Scan for the cell matching the given text and deliver its [X, Y] coordinate at center. 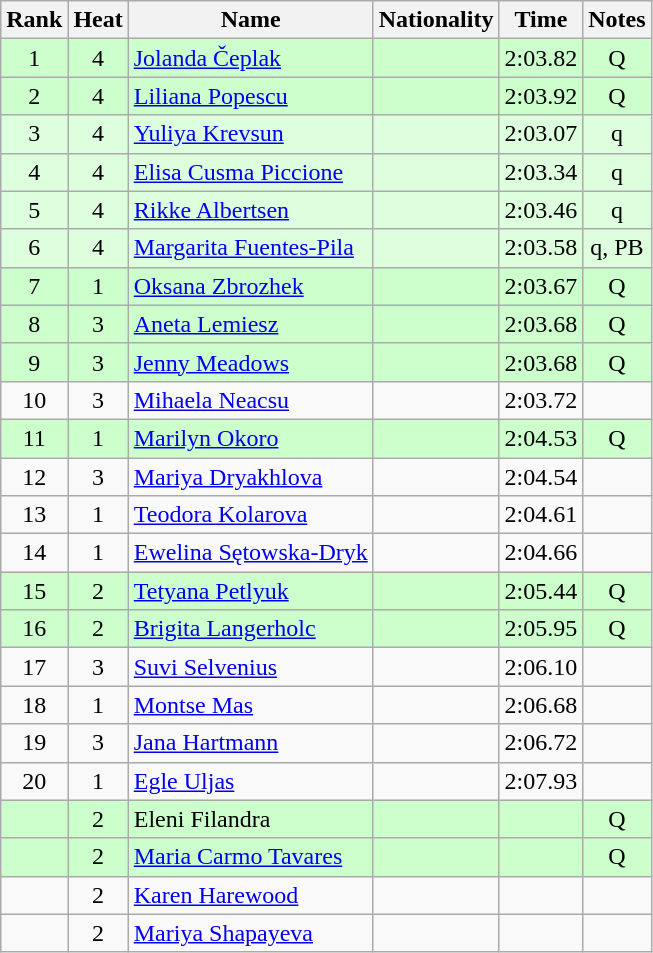
Rank [34, 20]
17 [34, 667]
Brigita Langerholc [250, 629]
Rikke Albertsen [250, 210]
2:03.46 [541, 210]
Karen Harewood [250, 895]
16 [34, 629]
7 [34, 286]
8 [34, 324]
2:05.44 [541, 591]
14 [34, 553]
10 [34, 400]
2:04.61 [541, 515]
Eleni Filandra [250, 819]
2:06.68 [541, 705]
Liliana Popescu [250, 96]
q, PB [617, 248]
2:03.67 [541, 286]
2:06.10 [541, 667]
Jana Hartmann [250, 743]
Jenny Meadows [250, 362]
9 [34, 362]
Heat [98, 20]
12 [34, 477]
19 [34, 743]
2:03.34 [541, 172]
Mihaela Neacsu [250, 400]
2:04.54 [541, 477]
6 [34, 248]
Time [541, 20]
2:03.07 [541, 134]
Jolanda Čeplak [250, 58]
2:03.72 [541, 400]
5 [34, 210]
Notes [617, 20]
20 [34, 781]
Name [250, 20]
Nationality [436, 20]
Egle Uljas [250, 781]
Montse Mas [250, 705]
2:04.66 [541, 553]
Mariya Shapayeva [250, 933]
13 [34, 515]
Mariya Dryakhlova [250, 477]
Teodora Kolarova [250, 515]
Marilyn Okoro [250, 438]
Yuliya Krevsun [250, 134]
2:06.72 [541, 743]
18 [34, 705]
Oksana Zbrozhek [250, 286]
2:04.53 [541, 438]
Aneta Lemiesz [250, 324]
2:05.95 [541, 629]
2:07.93 [541, 781]
Maria Carmo Tavares [250, 857]
Tetyana Petlyuk [250, 591]
2:03.92 [541, 96]
Ewelina Sętowska-Dryk [250, 553]
11 [34, 438]
Elisa Cusma Piccione [250, 172]
Suvi Selvenius [250, 667]
Margarita Fuentes-Pila [250, 248]
2:03.82 [541, 58]
15 [34, 591]
2:03.58 [541, 248]
